Return the (X, Y) coordinate for the center point of the cell that contains the specified text.  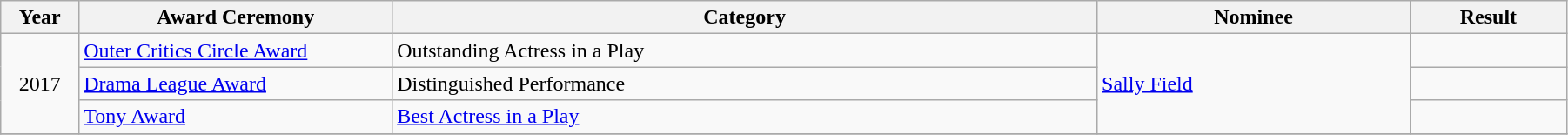
Tony Award (236, 117)
Nominee (1254, 17)
Outer Critics Circle Award (236, 51)
Best Actress in a Play (745, 117)
Sally Field (1254, 84)
Distinguished Performance (745, 84)
Outstanding Actress in a Play (745, 51)
Result (1488, 17)
Drama League Award (236, 84)
Award Ceremony (236, 17)
Category (745, 17)
Year (40, 17)
2017 (40, 84)
